Capture the cell that displays the provided text and extract its [x, y] central coordinate. 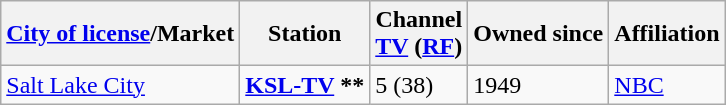
Owned since [538, 34]
Salt Lake City [120, 85]
City of license/Market [120, 34]
ChannelTV (RF) [419, 34]
KSL-TV ** [305, 85]
5 (38) [419, 85]
Affiliation [667, 34]
1949 [538, 85]
Station [305, 34]
NBC [667, 85]
